Scan for the cell matching the given text and deliver its (X, Y) coordinate at center. 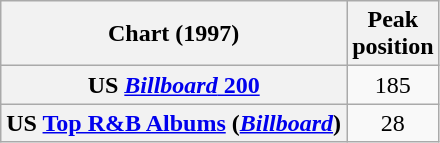
US Billboard 200 (174, 85)
Peak position (393, 34)
Chart (1997) (174, 34)
28 (393, 123)
US Top R&B Albums (Billboard) (174, 123)
185 (393, 85)
